Scan for the cell matching the given text and deliver its (x, y) coordinate at center. 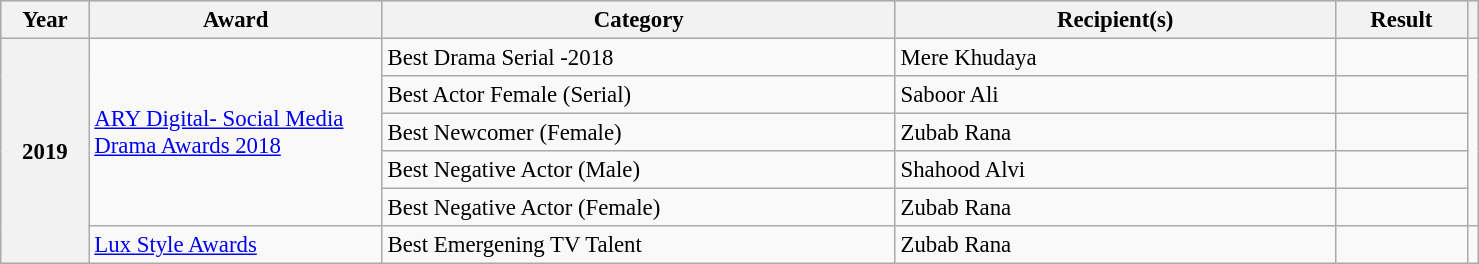
Best Newcomer (Female) (638, 133)
Lux Style Awards (236, 245)
Best Actor Female (Serial) (638, 95)
Category (638, 20)
Award (236, 20)
Mere Khudaya (1115, 58)
Saboor Ali (1115, 95)
ARY Digital- Social Media Drama Awards 2018 (236, 133)
Best Emergening TV Talent (638, 245)
Best Negative Actor (Female) (638, 208)
Year (45, 20)
Shahood Alvi (1115, 170)
Best Negative Actor (Male) (638, 170)
Result (1401, 20)
Best Drama Serial -2018 (638, 58)
Recipient(s) (1115, 20)
